Output the [X, Y] coordinate of the center of the cell containing the given text.  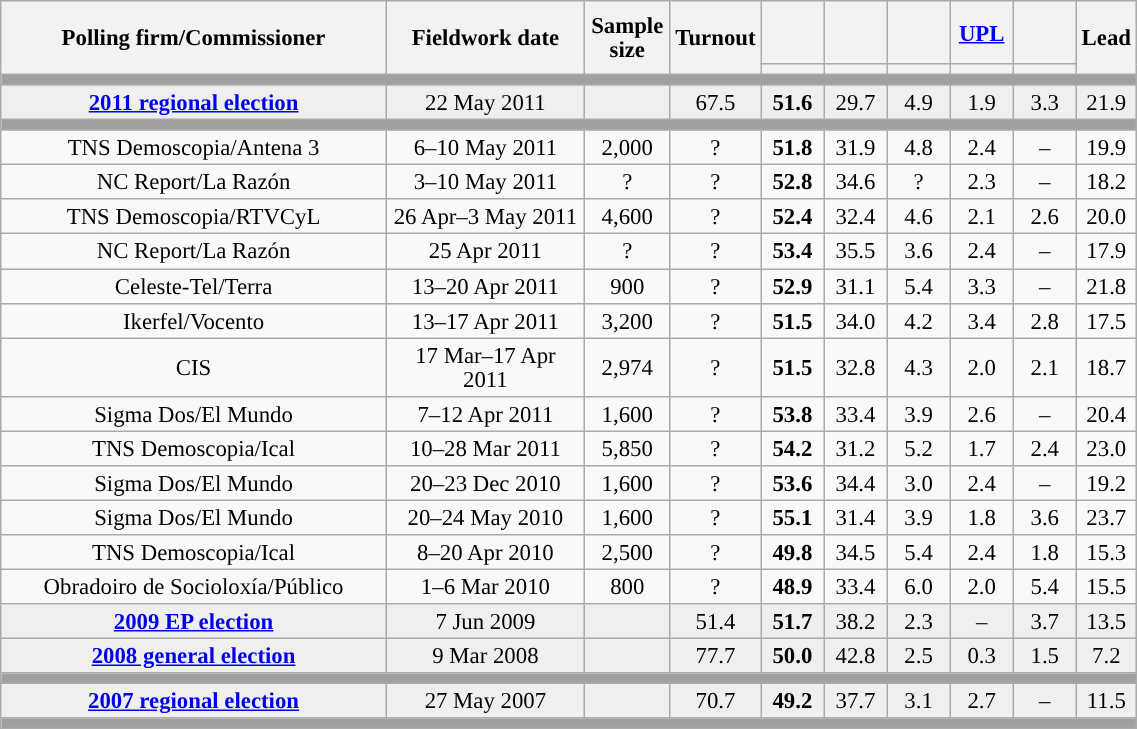
6–10 May 2011 [485, 148]
Obradoiro de Socioloxía/Público [194, 586]
31.4 [856, 518]
70.7 [716, 702]
UPL [982, 32]
Ikerfel/Vocento [194, 320]
900 [627, 286]
15.5 [1106, 586]
3–10 May 2011 [485, 182]
7 Jun 2009 [485, 622]
1.7 [982, 448]
1.9 [982, 102]
11.5 [1106, 702]
9 Mar 2008 [485, 656]
31.1 [856, 286]
53.8 [792, 414]
34.0 [856, 320]
42.8 [856, 656]
7.2 [1106, 656]
4.6 [918, 218]
8–20 Apr 2010 [485, 552]
49.8 [792, 552]
5.2 [918, 448]
38.2 [856, 622]
23.0 [1106, 448]
51.7 [792, 622]
4.3 [918, 368]
TNS Demoscopia/RTVCyL [194, 218]
7–12 Apr 2011 [485, 414]
2,000 [627, 148]
20–23 Dec 2010 [485, 484]
50.0 [792, 656]
77.7 [716, 656]
18.7 [1106, 368]
6.0 [918, 586]
13–17 Apr 2011 [485, 320]
32.8 [856, 368]
23.7 [1106, 518]
29.7 [856, 102]
22 May 2011 [485, 102]
1–6 Mar 2010 [485, 586]
17.5 [1106, 320]
CIS [194, 368]
Fieldwork date [485, 38]
25 Apr 2011 [485, 252]
20.4 [1106, 414]
2,974 [627, 368]
20.0 [1106, 218]
27 May 2007 [485, 702]
21.9 [1106, 102]
800 [627, 586]
4.9 [918, 102]
15.3 [1106, 552]
31.2 [856, 448]
35.5 [856, 252]
51.6 [792, 102]
17.9 [1106, 252]
26 Apr–3 May 2011 [485, 218]
19.2 [1106, 484]
17 Mar–17 Apr 2011 [485, 368]
Polling firm/Commissioner [194, 38]
2.5 [918, 656]
3.4 [982, 320]
67.5 [716, 102]
48.9 [792, 586]
3.0 [918, 484]
13.5 [1106, 622]
34.5 [856, 552]
2007 regional election [194, 702]
53.4 [792, 252]
2011 regional election [194, 102]
3.1 [918, 702]
0.3 [982, 656]
51.8 [792, 148]
52.8 [792, 182]
21.8 [1106, 286]
2008 general election [194, 656]
32.4 [856, 218]
53.6 [792, 484]
31.9 [856, 148]
2009 EP election [194, 622]
34.6 [856, 182]
3,200 [627, 320]
Turnout [716, 38]
49.2 [792, 702]
52.4 [792, 218]
2.7 [982, 702]
10–28 Mar 2011 [485, 448]
2,500 [627, 552]
13–20 Apr 2011 [485, 286]
20–24 May 2010 [485, 518]
54.2 [792, 448]
55.1 [792, 518]
4.8 [918, 148]
Sample size [627, 38]
1.5 [1044, 656]
34.4 [856, 484]
37.7 [856, 702]
Celeste-Tel/Terra [194, 286]
19.9 [1106, 148]
Lead [1106, 38]
3.7 [1044, 622]
5,850 [627, 448]
52.9 [792, 286]
2.8 [1044, 320]
4,600 [627, 218]
51.4 [716, 622]
18.2 [1106, 182]
4.2 [918, 320]
TNS Demoscopia/Antena 3 [194, 148]
